Extract the (x, y) coordinate from the center of the cell holding the provided text.  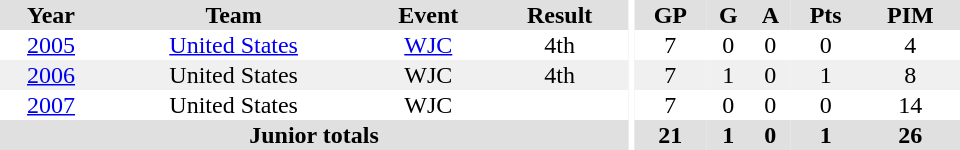
G (728, 15)
Year (51, 15)
2007 (51, 105)
Result (560, 15)
Pts (826, 15)
2006 (51, 75)
26 (910, 135)
Event (428, 15)
Team (234, 15)
GP (670, 15)
21 (670, 135)
Junior totals (314, 135)
2005 (51, 45)
A (770, 15)
4 (910, 45)
PIM (910, 15)
8 (910, 75)
14 (910, 105)
